Scan for the cell matching the given text and deliver its (x, y) coordinate at center. 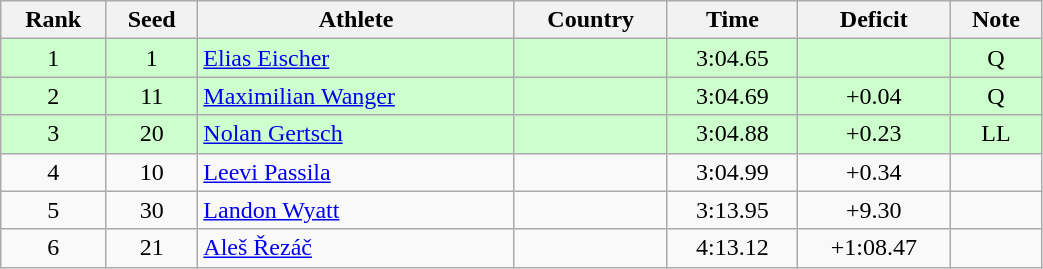
5 (54, 210)
2 (54, 96)
Time (732, 20)
4:13.12 (732, 248)
Note (996, 20)
Aleš Řezáč (356, 248)
Nolan Gertsch (356, 134)
4 (54, 172)
3:04.65 (732, 58)
20 (152, 134)
Country (590, 20)
Elias Eischer (356, 58)
+0.04 (874, 96)
3 (54, 134)
3:04.69 (732, 96)
3:13.95 (732, 210)
Maximilian Wanger (356, 96)
Landon Wyatt (356, 210)
3:04.99 (732, 172)
10 (152, 172)
6 (54, 248)
+9.30 (874, 210)
21 (152, 248)
Rank (54, 20)
Seed (152, 20)
+0.34 (874, 172)
LL (996, 134)
Athlete (356, 20)
30 (152, 210)
3:04.88 (732, 134)
11 (152, 96)
Leevi Passila (356, 172)
+1:08.47 (874, 248)
+0.23 (874, 134)
Deficit (874, 20)
